Provide the [X, Y] coordinate of the cell's center where the given text is located.  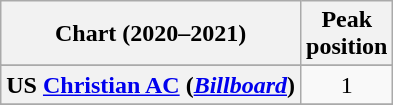
US Christian AC (Billboard) [151, 85]
Peak position [347, 34]
1 [347, 85]
Chart (2020–2021) [151, 34]
